Extract the [x, y] coordinate from the center of the cell holding the provided text.  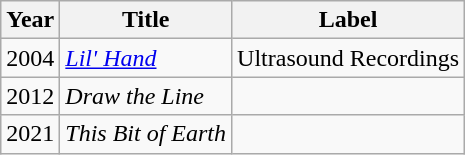
2012 [30, 96]
This Bit of Earth [146, 134]
Ultrasound Recordings [348, 58]
Title [146, 20]
Label [348, 20]
Draw the Line [146, 96]
Year [30, 20]
2021 [30, 134]
2004 [30, 58]
Lil' Hand [146, 58]
